From the cell containing the given text, extract its center point as (X, Y) coordinate. 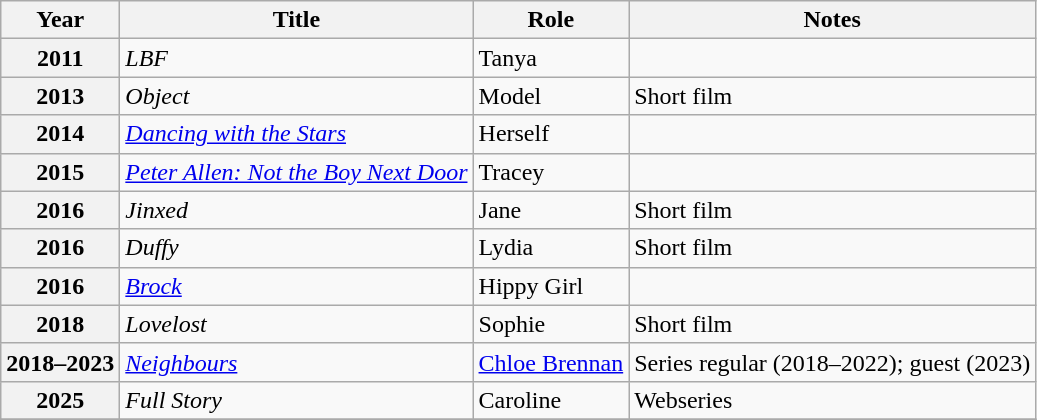
Tracey (551, 172)
Full Story (296, 400)
Role (551, 20)
Title (296, 20)
Dancing with the Stars (296, 134)
Duffy (296, 248)
Caroline (551, 400)
Tanya (551, 58)
Year (60, 20)
Herself (551, 134)
Hippy Girl (551, 286)
Lydia (551, 248)
Notes (832, 20)
2014 (60, 134)
Jinxed (296, 210)
Lovelost (296, 324)
2011 (60, 58)
Jane (551, 210)
Webseries (832, 400)
Sophie (551, 324)
Chloe Brennan (551, 362)
2013 (60, 96)
Series regular (2018–2022); guest (2023) (832, 362)
2018 (60, 324)
Neighbours (296, 362)
2018–2023 (60, 362)
Peter Allen: Not the Boy Next Door (296, 172)
LBF (296, 58)
Object (296, 96)
2015 (60, 172)
Model (551, 96)
Brock (296, 286)
2025 (60, 400)
